Provide the (X, Y) coordinate of the cell's center where the given text is located.  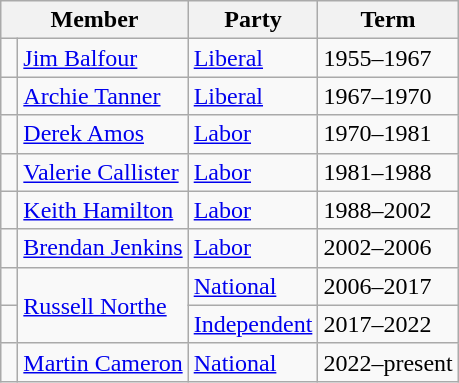
Martin Cameron (103, 362)
Derek Amos (103, 134)
1970–1981 (388, 134)
1955–1967 (388, 58)
1967–1970 (388, 96)
Russell Northe (103, 305)
Party (253, 20)
Brendan Jenkins (103, 248)
2002–2006 (388, 248)
2022–present (388, 362)
Member (94, 20)
Term (388, 20)
Archie Tanner (103, 96)
Keith Hamilton (103, 210)
Independent (253, 324)
2006–2017 (388, 286)
1988–2002 (388, 210)
Valerie Callister (103, 172)
2017–2022 (388, 324)
Jim Balfour (103, 58)
1981–1988 (388, 172)
